For the text-containing cell, return its midpoint in [X, Y] coordinate format. 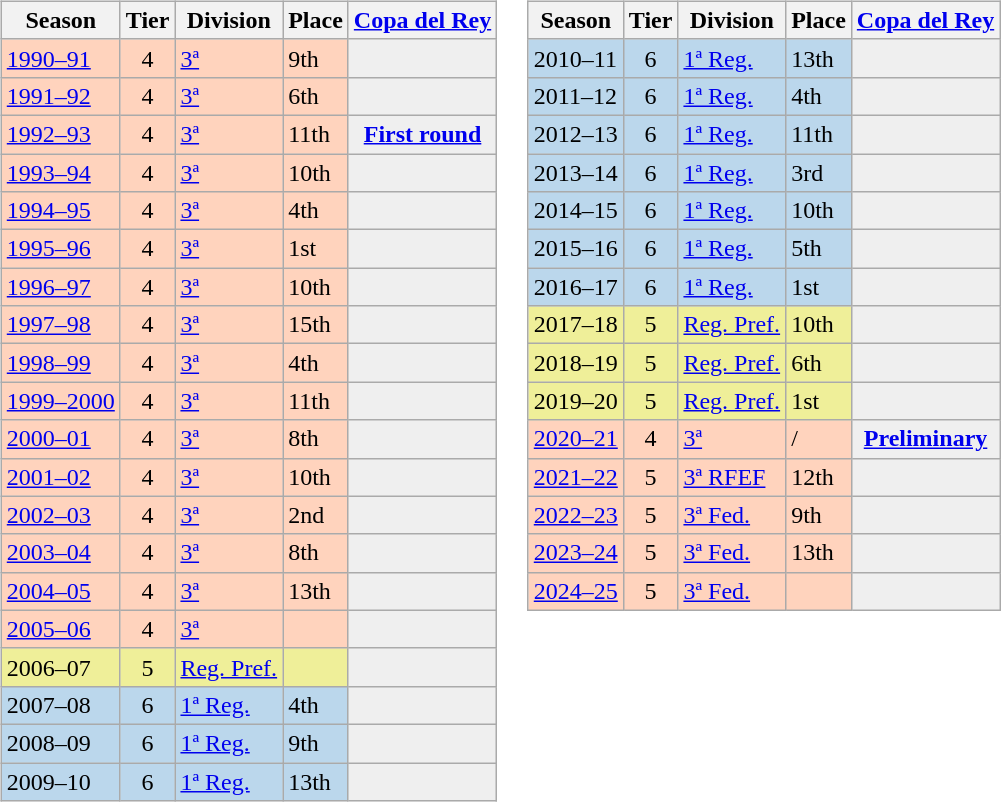
1990–91 [60, 58]
2nd [316, 515]
1998–99 [60, 363]
2003–04 [60, 553]
2006–07 [60, 667]
3rd [819, 173]
Preliminary [925, 439]
2023–24 [576, 553]
2017–18 [576, 325]
1993–94 [60, 173]
2020–21 [576, 439]
/ [819, 439]
2022–23 [576, 515]
1994–95 [60, 211]
2021–22 [576, 477]
1996–97 [60, 287]
First round [422, 134]
2002–03 [60, 515]
1991–92 [60, 96]
2001–02 [60, 477]
12th [819, 477]
2015–16 [576, 249]
2004–05 [60, 591]
2007–08 [60, 705]
2019–20 [576, 401]
2005–06 [60, 629]
15th [316, 325]
2008–09 [60, 743]
5th [819, 249]
3ª RFEF [732, 477]
2018–19 [576, 363]
1997–98 [60, 325]
2013–14 [576, 173]
2011–12 [576, 96]
1992–93 [60, 134]
2010–11 [576, 58]
2000–01 [60, 439]
2012–13 [576, 134]
2016–17 [576, 287]
2009–10 [60, 781]
2014–15 [576, 211]
1995–96 [60, 249]
2024–25 [576, 591]
1999–2000 [60, 401]
